Capture the cell that displays the provided text and extract its (x, y) central coordinate. 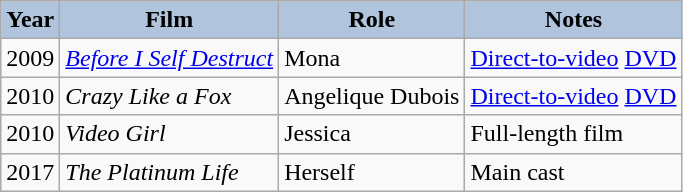
Film (170, 20)
Crazy Like a Fox (170, 96)
Herself (372, 172)
Role (372, 20)
2017 (30, 172)
Year (30, 20)
Mona (372, 58)
Angelique Dubois (372, 96)
Main cast (574, 172)
The Platinum Life (170, 172)
2009 (30, 58)
Before I Self Destruct (170, 58)
Notes (574, 20)
Jessica (372, 134)
Video Girl (170, 134)
Full-length film (574, 134)
